Return the [x, y] coordinate for the center point of the cell that contains the specified text.  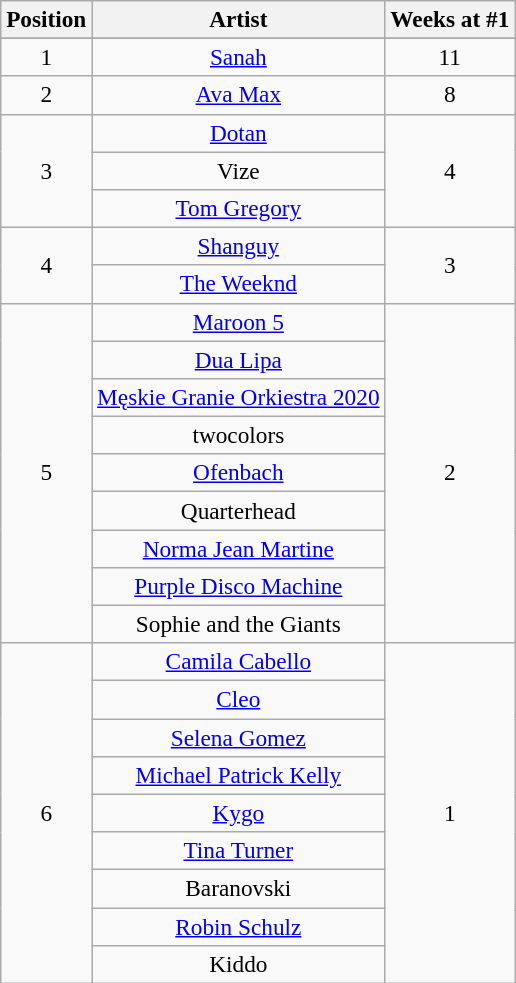
twocolors [238, 435]
Camila Cabello [238, 662]
The Weeknd [238, 284]
Quarterhead [238, 510]
Cleo [238, 699]
Norma Jean Martine [238, 548]
11 [450, 57]
Baranovski [238, 888]
Vize [238, 170]
Artist [238, 19]
Shanguy [238, 246]
Selena Gomez [238, 737]
Męskie Granie Orkiestra 2020 [238, 397]
Tom Gregory [238, 208]
5 [46, 473]
Purple Disco Machine [238, 586]
Robin Schulz [238, 926]
Tina Turner [238, 850]
Michael Patrick Kelly [238, 775]
Dua Lipa [238, 359]
Weeks at #1 [450, 19]
Sophie and the Giants [238, 624]
Dotan [238, 133]
Maroon 5 [238, 322]
6 [46, 813]
Kiddo [238, 964]
8 [450, 95]
Ofenbach [238, 473]
Ava Max [238, 95]
Position [46, 19]
Sanah [238, 57]
Kygo [238, 813]
